Find where the given text appears and provide that cell's center as (X, Y) coordinate. 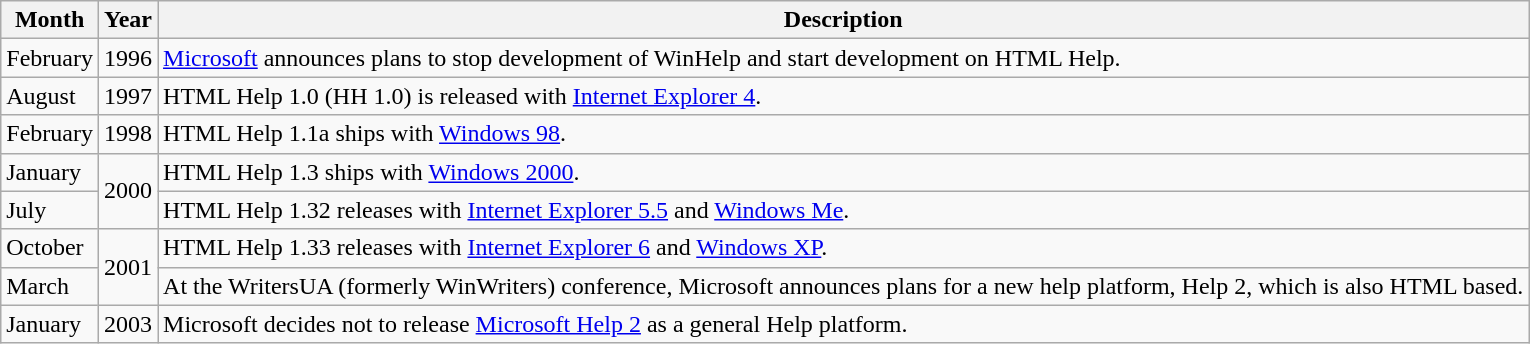
Month (50, 20)
Year (128, 20)
1997 (128, 96)
1996 (128, 58)
Microsoft announces plans to stop development of WinHelp and start development on HTML Help. (844, 58)
HTML Help 1.32 releases with Internet Explorer 5.5 and Windows Me. (844, 210)
2001 (128, 267)
Microsoft decides not to release Microsoft Help 2 as a general Help platform. (844, 324)
HTML Help 1.0 (HH 1.0) is released with Internet Explorer 4. (844, 96)
1998 (128, 134)
2003 (128, 324)
HTML Help 1.33 releases with Internet Explorer 6 and Windows XP. (844, 248)
2000 (128, 191)
HTML Help 1.1a ships with Windows 98. (844, 134)
At the WritersUA (formerly WinWriters) conference, Microsoft announces plans for a new help platform, Help 2, which is also HTML based. (844, 286)
March (50, 286)
Description (844, 20)
August (50, 96)
October (50, 248)
July (50, 210)
HTML Help 1.3 ships with Windows 2000. (844, 172)
